Identify which cell holds the provided text, then report its (X, Y) central coordinate. 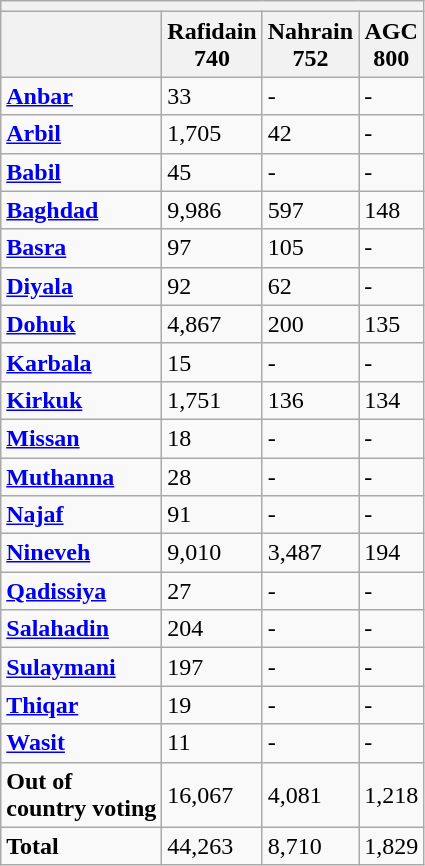
Missan (82, 438)
AGC800 (392, 44)
15 (212, 362)
Out of country voting (82, 794)
3,487 (310, 553)
194 (392, 553)
Muthanna (82, 477)
27 (212, 591)
92 (212, 286)
Rafidain740 (212, 44)
200 (310, 324)
197 (212, 667)
Dohuk (82, 324)
148 (392, 210)
62 (310, 286)
135 (392, 324)
45 (212, 172)
Babil (82, 172)
1,829 (392, 846)
4,081 (310, 794)
42 (310, 134)
97 (212, 248)
Nineveh (82, 553)
105 (310, 248)
9,986 (212, 210)
Najaf (82, 515)
91 (212, 515)
9,010 (212, 553)
Basra (82, 248)
Nahrain752 (310, 44)
Baghdad (82, 210)
8,710 (310, 846)
18 (212, 438)
Wasit (82, 743)
Kirkuk (82, 400)
Anbar (82, 96)
Karbala (82, 362)
16,067 (212, 794)
19 (212, 705)
33 (212, 96)
Diyala (82, 286)
597 (310, 210)
134 (392, 400)
1,751 (212, 400)
4,867 (212, 324)
Total (82, 846)
1,218 (392, 794)
136 (310, 400)
Qadissiya (82, 591)
Arbil (82, 134)
1,705 (212, 134)
28 (212, 477)
11 (212, 743)
Thiqar (82, 705)
Salahadin (82, 629)
Sulaymani (82, 667)
204 (212, 629)
44,263 (212, 846)
